Provide the (x, y) coordinate of the cell's center where the given text is located.  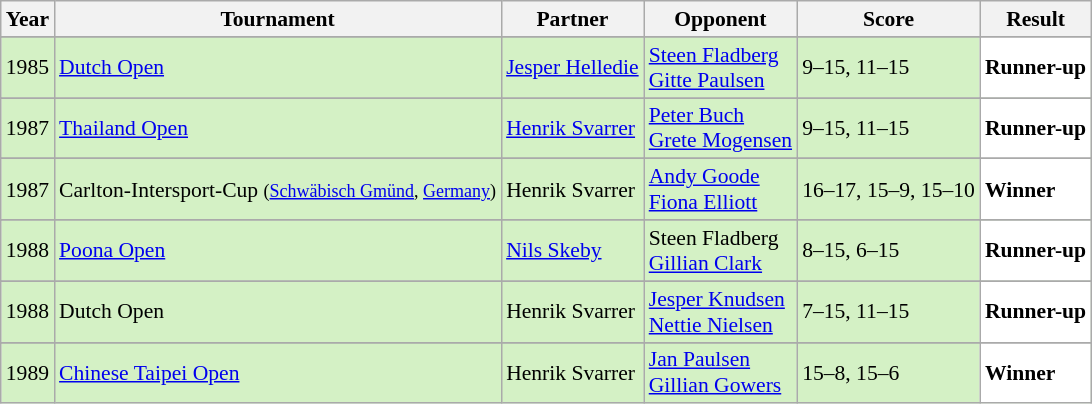
Jan Paulsen Gillian Gowers (720, 372)
Steen Fladberg Gillian Clark (720, 250)
16–17, 15–9, 15–10 (888, 190)
Chinese Taipei Open (278, 372)
Jesper Knudsen Nettie Nielsen (720, 312)
Nils Skeby (572, 250)
15–8, 15–6 (888, 372)
Poona Open (278, 250)
Opponent (720, 19)
8–15, 6–15 (888, 250)
Year (28, 19)
Thailand Open (278, 128)
Andy Goode Fiona Elliott (720, 190)
Jesper Helledie (572, 68)
1989 (28, 372)
Steen Fladberg Gitte Paulsen (720, 68)
Carlton-Intersport-Cup (Schwäbisch Gmünd, Germany) (278, 190)
Score (888, 19)
Result (1036, 19)
Peter Buch Grete Mogensen (720, 128)
Partner (572, 19)
7–15, 11–15 (888, 312)
Tournament (278, 19)
1985 (28, 68)
